Identify which cell holds the provided text, then report its [X, Y] central coordinate. 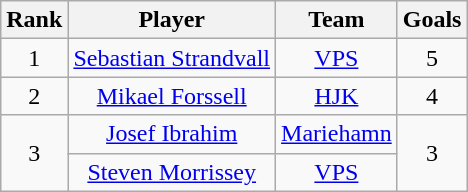
1 [34, 58]
Rank [34, 20]
Mariehamn [337, 134]
Steven Morrissey [172, 172]
Sebastian Strandvall [172, 58]
Goals [432, 20]
HJK [337, 96]
Mikael Forssell [172, 96]
4 [432, 96]
Josef Ibrahim [172, 134]
Player [172, 20]
Team [337, 20]
5 [432, 58]
2 [34, 96]
